Extract the (X, Y) coordinate from the center of the cell holding the provided text.  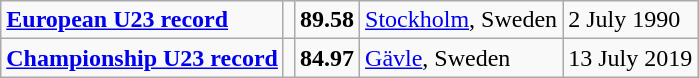
2 July 1990 (630, 20)
Gävle, Sweden (462, 58)
89.58 (326, 20)
European U23 record (142, 20)
Stockholm, Sweden (462, 20)
13 July 2019 (630, 58)
84.97 (326, 58)
Championship U23 record (142, 58)
